Provide the [x, y] coordinate of the cell's center where the given text is located.  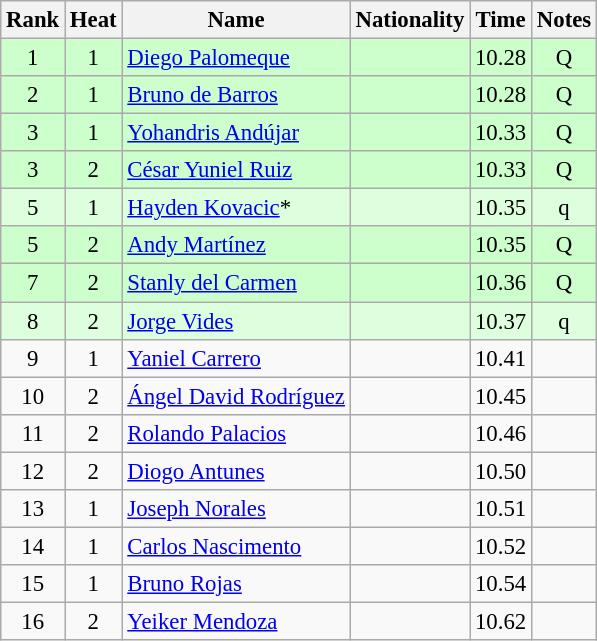
Yaniel Carrero [236, 358]
Diego Palomeque [236, 58]
Jorge Vides [236, 321]
Stanly del Carmen [236, 283]
Ángel David Rodríguez [236, 396]
14 [33, 546]
Bruno de Barros [236, 95]
7 [33, 283]
Andy Martínez [236, 245]
10.45 [501, 396]
Nationality [410, 20]
Hayden Kovacic* [236, 208]
10.51 [501, 509]
Heat [94, 20]
10.62 [501, 621]
12 [33, 471]
10.46 [501, 433]
Yohandris Andújar [236, 133]
16 [33, 621]
Notes [564, 20]
8 [33, 321]
10.54 [501, 584]
11 [33, 433]
10.50 [501, 471]
10 [33, 396]
Yeiker Mendoza [236, 621]
Joseph Norales [236, 509]
15 [33, 584]
Carlos Nascimento [236, 546]
Rank [33, 20]
10.37 [501, 321]
Bruno Rojas [236, 584]
10.41 [501, 358]
10.52 [501, 546]
Rolando Palacios [236, 433]
13 [33, 509]
10.36 [501, 283]
César Yuniel Ruiz [236, 170]
9 [33, 358]
Name [236, 20]
Time [501, 20]
Diogo Antunes [236, 471]
